Return [x, y] of the center of cell containing provided text 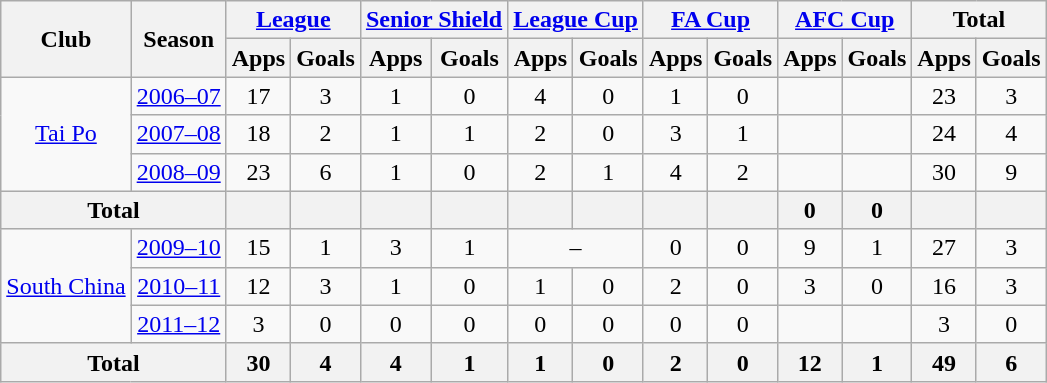
Tai Po [66, 134]
League Cup [576, 20]
17 [258, 96]
15 [258, 248]
2011–12 [178, 324]
24 [944, 134]
2008–09 [178, 172]
Season [178, 39]
2010–11 [178, 286]
League [293, 20]
Club [66, 39]
– [576, 248]
2009–10 [178, 248]
27 [944, 248]
FA Cup [710, 20]
18 [258, 134]
2006–07 [178, 96]
Senior Shield [434, 20]
AFC Cup [845, 20]
2007–08 [178, 134]
49 [944, 362]
South China [66, 286]
16 [944, 286]
